Find where the given text appears and provide that cell's center as (x, y) coordinate. 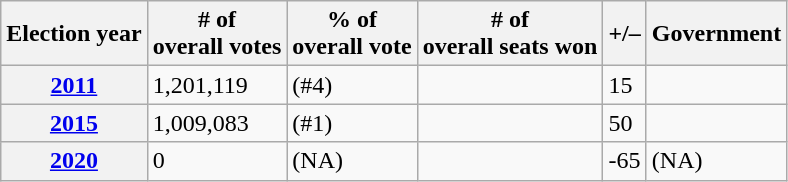
50 (624, 123)
% ofoverall vote (352, 34)
Government (716, 34)
1,009,083 (217, 123)
# ofoverall seats won (510, 34)
+/– (624, 34)
(#4) (352, 85)
2020 (74, 161)
Election year (74, 34)
15 (624, 85)
0 (217, 161)
2011 (74, 85)
1,201,119 (217, 85)
# ofoverall votes (217, 34)
2015 (74, 123)
(#1) (352, 123)
-65 (624, 161)
